Search for the cell housing the specified text and yield its [x, y] center coordinate. 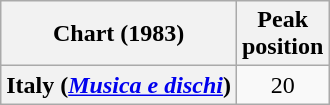
Peakposition [282, 34]
Chart (1983) [119, 34]
20 [282, 85]
Italy (Musica e dischi) [119, 85]
